For the text-containing cell, return its midpoint in (X, Y) coordinate format. 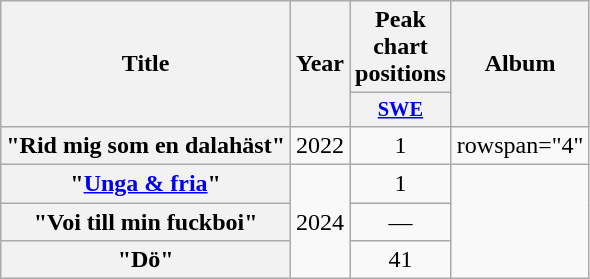
"Rid mig som en dalahäst" (146, 145)
"Dö" (146, 260)
41 (401, 260)
2022 (320, 145)
SWE (401, 110)
Album (520, 64)
rowspan="4" (520, 145)
Title (146, 64)
"Unga & fria" (146, 184)
— (401, 222)
"Voi till min fuckboi" (146, 222)
2024 (320, 222)
Year (320, 64)
Peak chart positions (401, 47)
